Capture the cell that displays the provided text and extract its (x, y) central coordinate. 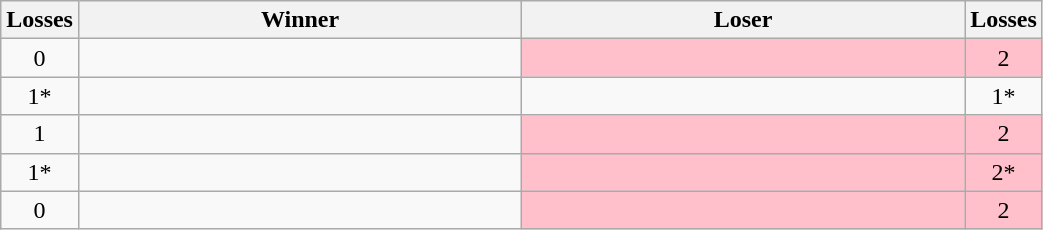
Winner (300, 20)
2* (1004, 172)
1 (40, 134)
Loser (744, 20)
